From the cell containing the given text, extract its center point as (X, Y) coordinate. 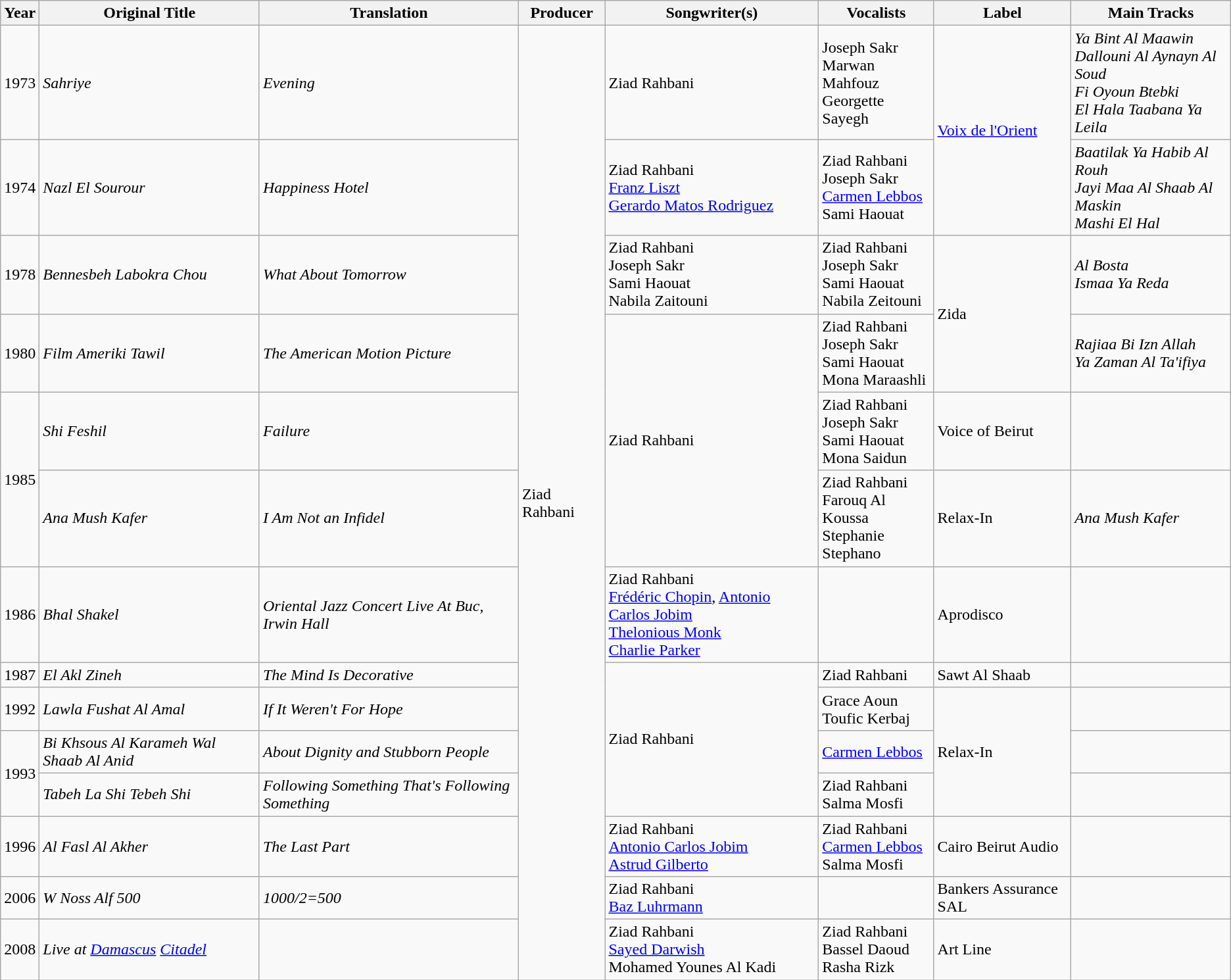
1985 (20, 479)
Bankers Assurance SAL (1002, 898)
Ziad RahbaniFarouq Al KoussaStephanie Stephano (876, 518)
Year (20, 13)
Nazl El Sourour (150, 187)
Ziad RahbaniBaz Luhrmann (712, 898)
Happiness Hotel (389, 187)
Ziad RahbaniJoseph SakrSami HaouatMona Saidun (876, 431)
Evening (389, 83)
Sahriye (150, 83)
Film Ameriki Tawil (150, 353)
1978 (20, 275)
Songwriter(s) (712, 13)
Ziad RahbaniJoseph SakrSami HaouatNabila Zaitouni (712, 275)
Aprodisco (1002, 614)
El Akl Zineh (150, 675)
Failure (389, 431)
1986 (20, 614)
Joseph SakrMarwan MahfouzGeorgette Sayegh (876, 83)
Producer (562, 13)
Bhal Shakel (150, 614)
About Dignity and Stubborn People (389, 751)
The American Motion Picture (389, 353)
Translation (389, 13)
1000/2=500 (389, 898)
Zida (1002, 314)
Carmen Lebbos (876, 751)
Ziad RahbaniFranz LisztGerardo Matos Rodriguez (712, 187)
Following Something That's Following Something (389, 795)
What About Tomorrow (389, 275)
The Mind Is Decorative (389, 675)
Art Line (1002, 950)
Tabeh La Shi Tebeh Shi (150, 795)
I Am Not an Infidel (389, 518)
Ziad RahbaniJoseph SakrSami HaouatNabila Zeitouni (876, 275)
Ya Bint Al MaawinDallouni Al Aynayn Al SoudFi Oyoun BtebkiEl Hala Taabana Ya Leila (1151, 83)
Shi Feshil (150, 431)
Voice of Beirut (1002, 431)
1992 (20, 709)
1973 (20, 83)
2006 (20, 898)
Ziad RahbaniJoseph SakrSami HaouatMona Maraashli (876, 353)
Grace AounToufic Kerbaj (876, 709)
W Noss Alf 500 (150, 898)
Ziad RahbaniFrédéric Chopin, Antonio Carlos JobimThelonious MonkCharlie Parker (712, 614)
1980 (20, 353)
1996 (20, 846)
Ziad RahbaniSayed DarwishMohamed Younes Al Kadi (712, 950)
Ziad RahbaniCarmen LebbosSalma Mosfi (876, 846)
Cairo Beirut Audio (1002, 846)
Al BostaIsmaa Ya Reda (1151, 275)
Ziad RahbaniJoseph SakrCarmen LebbosSami Haouat (876, 187)
1987 (20, 675)
If It Weren't For Hope (389, 709)
Ziad RahbaniAntonio Carlos JobimAstrud Gilberto (712, 846)
Rajiaa Bi Izn AllahYa Zaman Al Ta'ifiya (1151, 353)
Label (1002, 13)
1993 (20, 773)
Lawla Fushat Al Amal (150, 709)
The Last Part (389, 846)
1974 (20, 187)
Vocalists (876, 13)
Bennesbeh Labokra Chou (150, 275)
Main Tracks (1151, 13)
Ziad RahbaniSalma Mosfi (876, 795)
Baatilak Ya Habib Al RouhJayi Maa Al Shaab Al MaskinMashi El Hal (1151, 187)
Sawt Al Shaab (1002, 675)
Ziad RahbaniBassel DaoudRasha Rizk (876, 950)
Bi Khsous Al Karameh Wal Shaab Al Anid (150, 751)
Al Fasl Al Akher (150, 846)
2008 (20, 950)
Voix de l'Orient (1002, 130)
Original Title (150, 13)
Live at Damascus Citadel (150, 950)
Oriental Jazz Concert Live At Buc, Irwin Hall (389, 614)
